Pinpoint the cell where the given text exists, returning its [X, Y] midpoint coordinate. 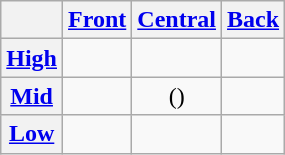
Low [32, 134]
Back [254, 20]
Central [177, 20]
High [32, 58]
() [177, 96]
Front [98, 20]
Mid [32, 96]
